Capture the cell that displays the provided text and extract its [x, y] central coordinate. 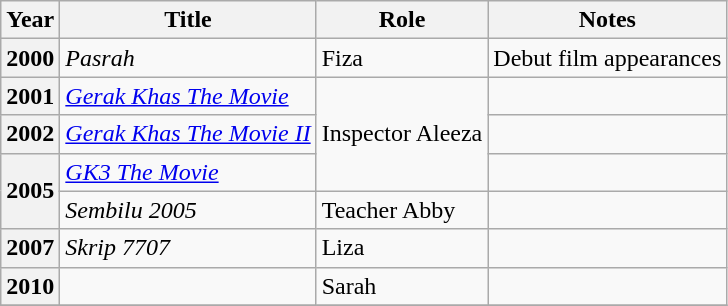
Teacher Abby [402, 210]
2007 [30, 248]
GK3 The Movie [188, 172]
Skrip 7707 [188, 248]
2000 [30, 58]
Inspector Aleeza [402, 134]
Liza [402, 248]
Title [188, 20]
Fiza [402, 58]
Sarah [402, 286]
2002 [30, 134]
Sembilu 2005 [188, 210]
Notes [608, 20]
Role [402, 20]
Debut film appearances [608, 58]
Pasrah [188, 58]
2001 [30, 96]
2005 [30, 191]
Year [30, 20]
Gerak Khas The Movie II [188, 134]
2010 [30, 286]
Gerak Khas The Movie [188, 96]
